Return the (x, y) coordinate for the center point of the cell that contains the specified text.  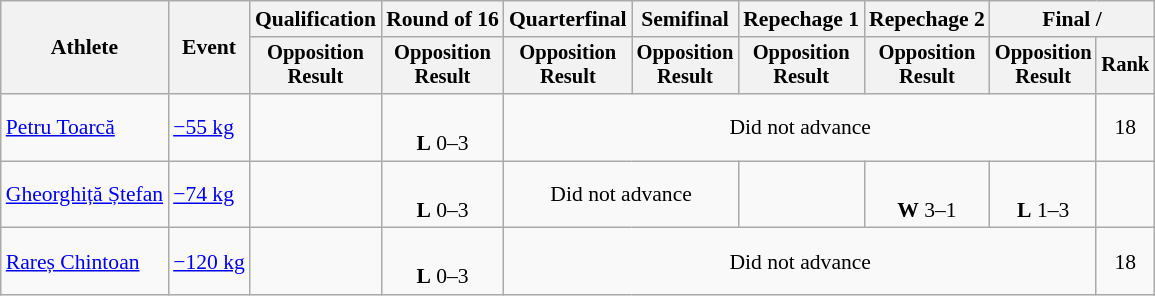
Rank (1125, 66)
Semifinal (686, 19)
−74 kg (209, 194)
Round of 16 (442, 19)
L 1–3 (1044, 194)
Petru Toarcă (84, 128)
Quarterfinal (568, 19)
−120 kg (209, 262)
Rareș Chintoan (84, 262)
Qualification (316, 19)
Repechage 1 (801, 19)
Athlete (84, 48)
Gheorghiță Ștefan (84, 194)
−55 kg (209, 128)
Event (209, 48)
Final / (1072, 19)
Repechage 2 (927, 19)
W 3–1 (927, 194)
